For the text-containing cell, return its midpoint in [x, y] coordinate format. 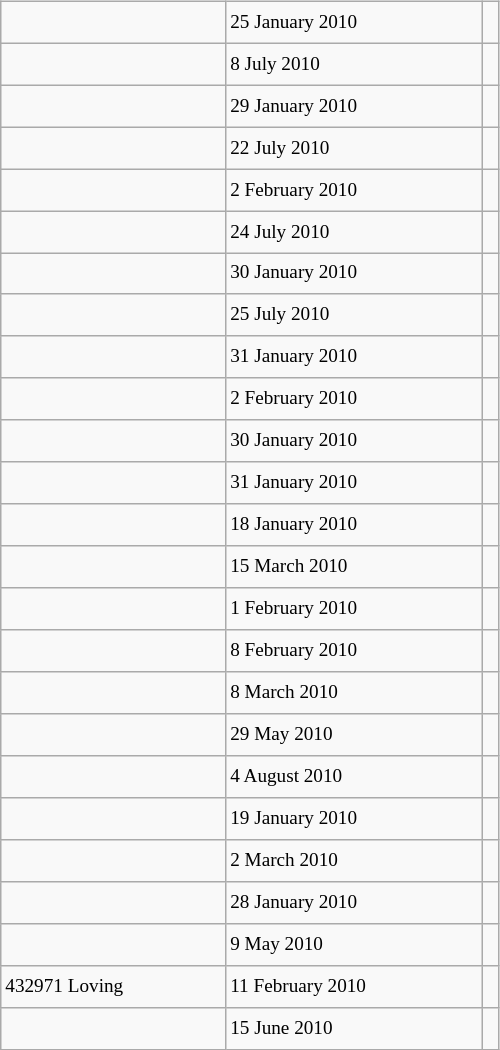
9 May 2010 [354, 944]
2 March 2010 [354, 861]
22 July 2010 [354, 148]
24 July 2010 [354, 232]
25 July 2010 [354, 315]
18 January 2010 [354, 525]
28 January 2010 [354, 902]
29 January 2010 [354, 106]
8 July 2010 [354, 64]
25 January 2010 [354, 22]
432971 Loving [114, 986]
11 February 2010 [354, 986]
29 May 2010 [354, 735]
8 March 2010 [354, 693]
15 June 2010 [354, 1028]
1 February 2010 [354, 609]
15 March 2010 [354, 567]
19 January 2010 [354, 819]
8 February 2010 [354, 651]
4 August 2010 [354, 777]
